For the text-containing cell, return its midpoint in (x, y) coordinate format. 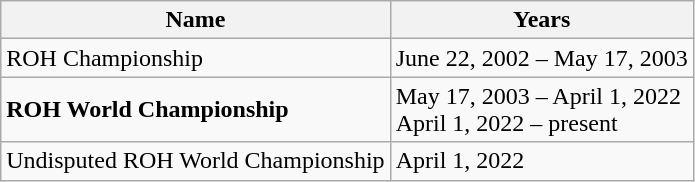
June 22, 2002 – May 17, 2003 (542, 58)
Name (196, 20)
April 1, 2022 (542, 161)
Undisputed ROH World Championship (196, 161)
Years (542, 20)
May 17, 2003 – April 1, 2022April 1, 2022 – present (542, 110)
ROH Championship (196, 58)
ROH World Championship (196, 110)
